Provide the [x, y] coordinate of the cell's center where the given text is located.  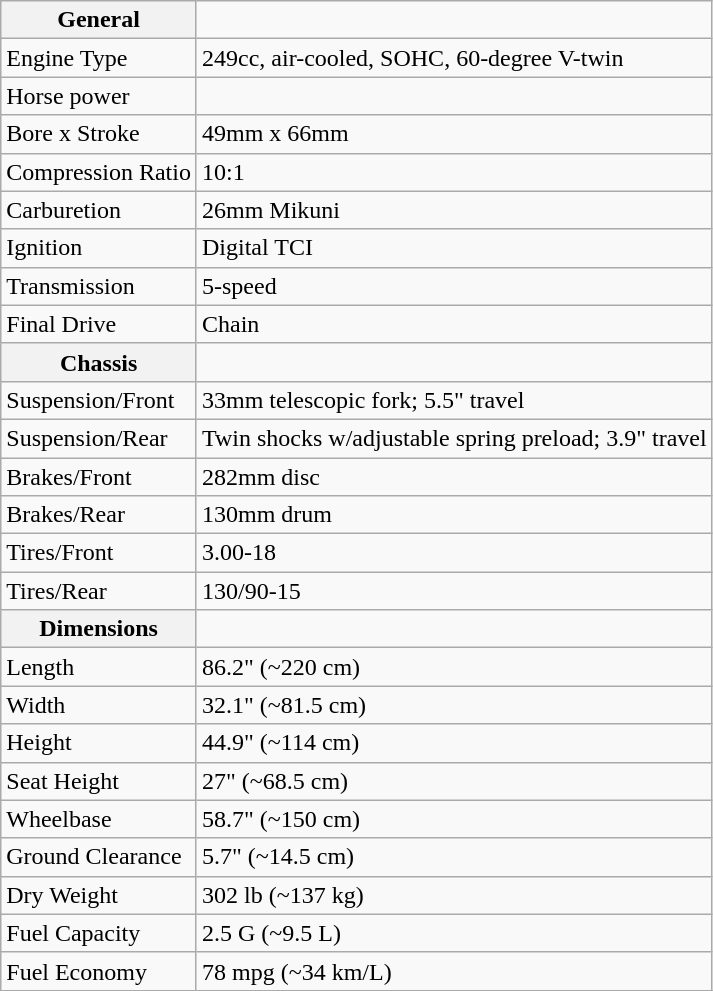
10:1 [454, 172]
32.1" (~81.5 cm) [454, 705]
Fuel Capacity [99, 933]
Compression Ratio [99, 172]
Height [99, 743]
Fuel Economy [99, 971]
Dimensions [99, 629]
249cc, air-cooled, SOHC, 60-degree V-twin [454, 58]
Chassis [99, 362]
Ground Clearance [99, 857]
Transmission [99, 286]
Dry Weight [99, 895]
130/90-15 [454, 591]
Seat Height [99, 781]
33mm telescopic fork; 5.5" travel [454, 400]
49mm x 66mm [454, 134]
Carburetion [99, 210]
Final Drive [99, 324]
Suspension/Front [99, 400]
3.00-18 [454, 553]
Width [99, 705]
58.7" (~150 cm) [454, 819]
26mm Mikuni [454, 210]
44.9" (~114 cm) [454, 743]
Wheelbase [99, 819]
282mm disc [454, 477]
78 mpg (~34 km/L) [454, 971]
Tires/Rear [99, 591]
General [99, 20]
27" (~68.5 cm) [454, 781]
Suspension/Rear [99, 438]
Chain [454, 324]
Ignition [99, 248]
Length [99, 667]
302 lb (~137 kg) [454, 895]
5.7" (~14.5 cm) [454, 857]
Bore x Stroke [99, 134]
5-speed [454, 286]
Engine Type [99, 58]
2.5 G (~9.5 L) [454, 933]
Horse power [99, 96]
Brakes/Rear [99, 515]
Brakes/Front [99, 477]
Twin shocks w/adjustable spring preload; 3.9" travel [454, 438]
Tires/Front [99, 553]
86.2" (~220 cm) [454, 667]
130mm drum [454, 515]
Digital TCI [454, 248]
